Scan for the cell matching the given text and deliver its [x, y] coordinate at center. 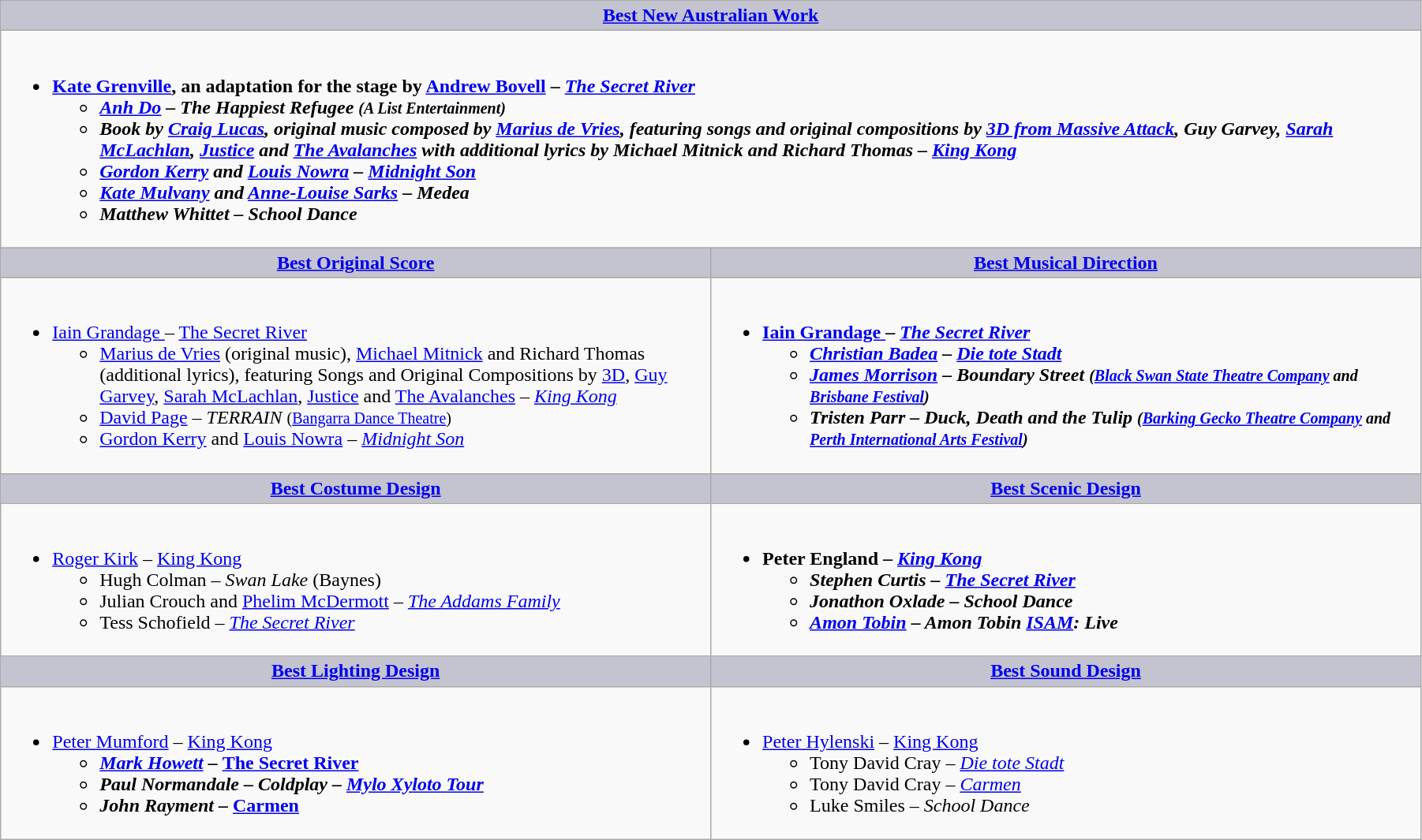
Best Costume Design [356, 488]
Peter England – King KongStephen Curtis – The Secret RiverJonathon Oxlade – School DanceAmon Tobin – Amon Tobin ISAM: Live [1066, 580]
Best Sound Design [1066, 671]
Peter Mumford – King Kong Mark Howett – The Secret RiverPaul Normandale – Coldplay – Mylo Xyloto TourJohn Rayment – Carmen [356, 763]
Best Original Score [356, 263]
Best New Australian Work [711, 16]
Peter Hylenski – King KongTony David Cray – Die tote StadtTony David Cray – CarmenLuke Smiles – School Dance [1066, 763]
Roger Kirk – King KongHugh Colman – Swan Lake (Baynes)Julian Crouch and Phelim McDermott – The Addams FamilyTess Schofield – The Secret River [356, 580]
Best Scenic Design [1066, 488]
Best Lighting Design [356, 671]
Best Musical Direction [1066, 263]
